From the cell containing the given text, extract its center point as (x, y) coordinate. 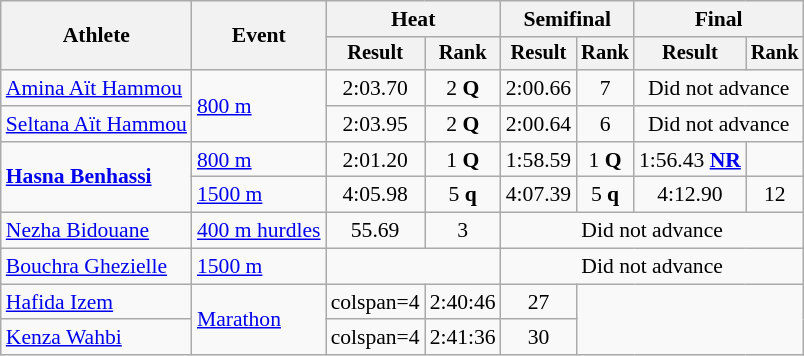
6 (605, 124)
Kenza Wahbi (96, 338)
Athlete (96, 36)
Final (719, 19)
4:07.39 (538, 195)
Nezha Bidouane (96, 231)
Amina Aït Hammou (96, 88)
2:01.20 (376, 160)
2:00.66 (538, 88)
400 m hurdles (259, 231)
4:12.90 (690, 195)
55.69 (376, 231)
1:58.59 (538, 160)
27 (538, 302)
3 (463, 231)
Event (259, 36)
2:00.64 (538, 124)
Hasna Benhassi (96, 178)
7 (605, 88)
Heat (414, 19)
2:03.95 (376, 124)
Marathon (259, 320)
Seltana Aït Hammou (96, 124)
Semifinal (568, 19)
2:40:46 (463, 302)
Bouchra Ghezielle (96, 267)
2:41:36 (463, 338)
4:05.98 (376, 195)
30 (538, 338)
2:03.70 (376, 88)
1:56.43 NR (690, 160)
Hafida Izem (96, 302)
12 (775, 195)
